Extract the [x, y] coordinate from the center of the cell holding the provided text.  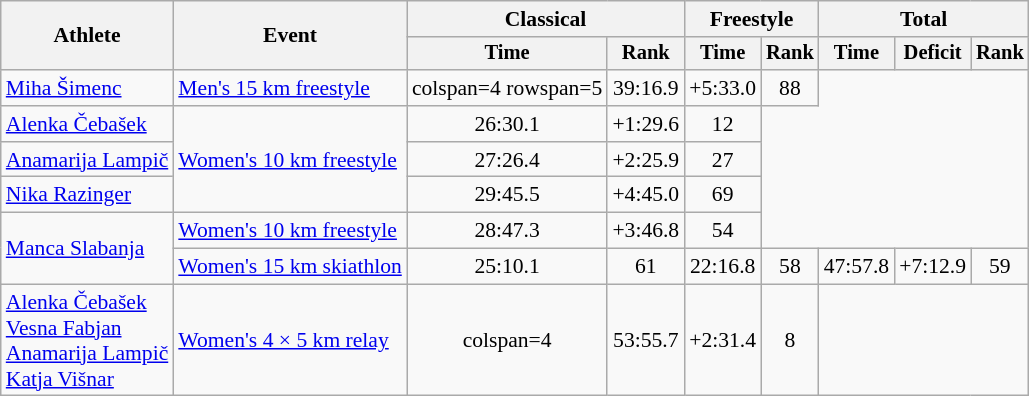
Nika Razinger [88, 195]
Deficit [932, 54]
88 [790, 88]
Total [924, 19]
8 [790, 340]
+1:29.6 [646, 124]
Anamarija Lampič [88, 160]
22:16.8 [722, 267]
+3:46.8 [646, 231]
Event [290, 36]
Women's 4 × 5 km relay [290, 340]
colspan=4 rowspan=5 [508, 88]
Manca Slabanja [88, 248]
+2:31.4 [722, 340]
Men's 15 km freestyle [290, 88]
Classical [546, 19]
+4:45.0 [646, 195]
47:57.8 [856, 267]
26:30.1 [508, 124]
27 [722, 160]
58 [790, 267]
59 [1000, 267]
12 [722, 124]
39:16.9 [646, 88]
Alenka Čebašek [88, 124]
54 [722, 231]
+7:12.9 [932, 267]
Women's 15 km skiathlon [290, 267]
25:10.1 [508, 267]
+2:25.9 [646, 160]
Freestyle [751, 19]
27:26.4 [508, 160]
colspan=4 [508, 340]
Miha Šimenc [88, 88]
53:55.7 [646, 340]
28:47.3 [508, 231]
+5:33.0 [722, 88]
69 [722, 195]
Alenka ČebašekVesna FabjanAnamarija LampičKatja Višnar [88, 340]
29:45.5 [508, 195]
Athlete [88, 36]
61 [646, 267]
